Search for the cell housing the specified text and yield its [X, Y] center coordinate. 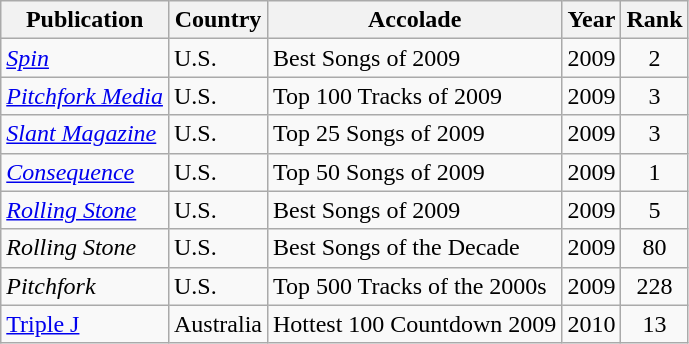
Consequence [85, 172]
Accolade [414, 20]
Rank [654, 20]
1 [654, 172]
Country [218, 20]
Triple J [85, 324]
80 [654, 248]
13 [654, 324]
Best Songs of the Decade [414, 248]
Pitchfork [85, 286]
Australia [218, 324]
Pitchfork Media [85, 96]
Top 500 Tracks of the 2000s [414, 286]
Slant Magazine [85, 134]
2010 [592, 324]
5 [654, 210]
Publication [85, 20]
Hottest 100 Countdown 2009 [414, 324]
228 [654, 286]
Top 50 Songs of 2009 [414, 172]
Year [592, 20]
Top 100 Tracks of 2009 [414, 96]
2 [654, 58]
Top 25 Songs of 2009 [414, 134]
Spin [85, 58]
